Return the (X, Y) coordinate for the center point of the cell that contains the specified text.  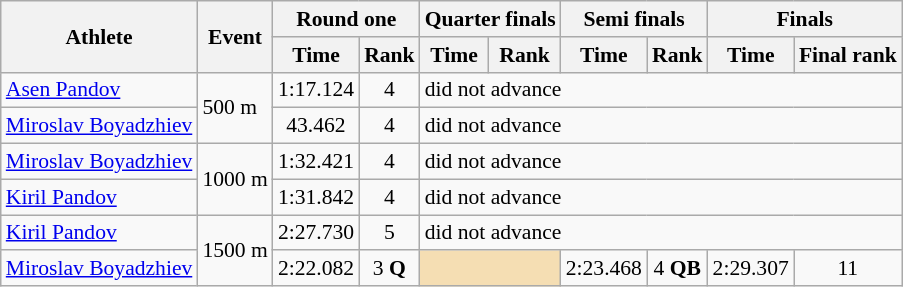
Athlete (100, 36)
Event (234, 36)
Round one (346, 19)
11 (848, 269)
Semi finals (634, 19)
5 (390, 233)
Final rank (848, 55)
Finals (805, 19)
500 m (234, 108)
1:31.842 (316, 197)
1000 m (234, 180)
1:17.124 (316, 90)
2:23.468 (604, 269)
2:29.307 (751, 269)
Asen Pandov (100, 90)
43.462 (316, 126)
2:27.730 (316, 233)
Quarter finals (490, 19)
4 QB (678, 269)
1500 m (234, 250)
3 Q (390, 269)
2:22.082 (316, 269)
1:32.421 (316, 162)
